Capture the cell that displays the provided text and extract its (X, Y) central coordinate. 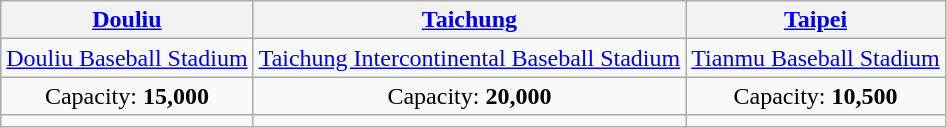
Capacity: 15,000 (127, 96)
Tianmu Baseball Stadium (816, 58)
Taichung Intercontinental Baseball Stadium (470, 58)
Taipei (816, 20)
Douliu Baseball Stadium (127, 58)
Capacity: 10,500 (816, 96)
Taichung (470, 20)
Capacity: 20,000 (470, 96)
Douliu (127, 20)
